Determine the [x, y] coordinate at the center of the cell enclosing the given text.  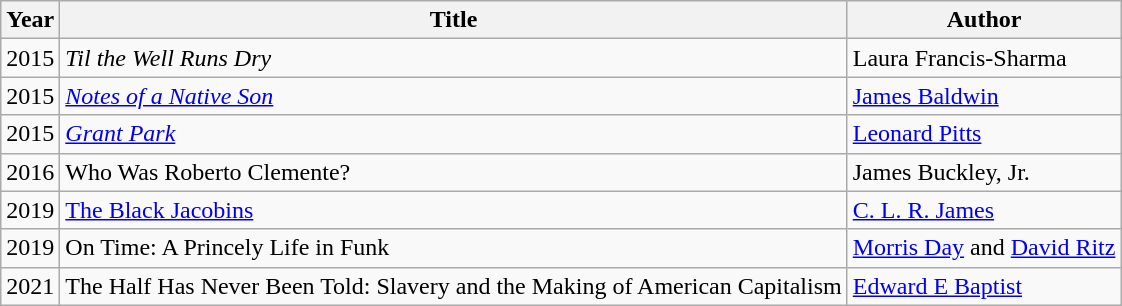
2016 [30, 172]
The Black Jacobins [454, 210]
Year [30, 20]
C. L. R. James [984, 210]
The Half Has Never Been Told: Slavery and the Making of American Capitalism [454, 286]
Title [454, 20]
Edward E Baptist [984, 286]
On Time: A Princely Life in Funk [454, 248]
Morris Day and David Ritz [984, 248]
Author [984, 20]
Leonard Pitts [984, 134]
Laura Francis-Sharma [984, 58]
Til the Well Runs Dry [454, 58]
Who Was Roberto Clemente? [454, 172]
Notes of a Native Son [454, 96]
James Baldwin [984, 96]
Grant Park [454, 134]
2021 [30, 286]
James Buckley, Jr. [984, 172]
